Scan for the cell matching the given text and deliver its [X, Y] coordinate at center. 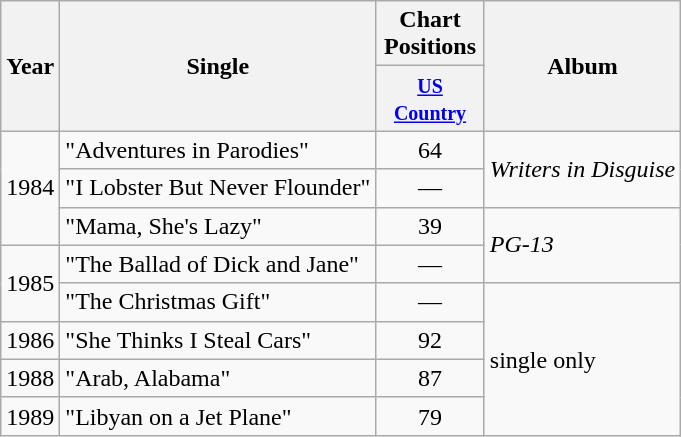
1984 [30, 188]
Album [582, 66]
64 [430, 150]
87 [430, 378]
Year [30, 66]
single only [582, 359]
"Mama, She's Lazy" [218, 226]
1985 [30, 283]
1989 [30, 416]
Writers in Disguise [582, 169]
PG-13 [582, 245]
"The Christmas Gift" [218, 302]
79 [430, 416]
"I Lobster But Never Flounder" [218, 188]
"Adventures in Parodies" [218, 150]
"Arab, Alabama" [218, 378]
US Country [430, 98]
Chart Positions [430, 34]
39 [430, 226]
"Libyan on a Jet Plane" [218, 416]
1986 [30, 340]
"The Ballad of Dick and Jane" [218, 264]
92 [430, 340]
"She Thinks I Steal Cars" [218, 340]
Single [218, 66]
1988 [30, 378]
